Extract the (x, y) coordinate from the center of the cell holding the provided text.  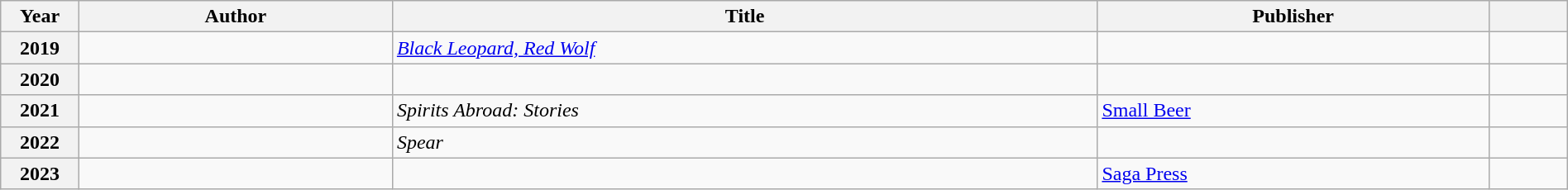
2023 (40, 173)
Black Leopard, Red Wolf (744, 48)
2019 (40, 48)
Spirits Abroad: Stories (744, 111)
2020 (40, 79)
Spear (744, 142)
Title (744, 17)
Saga Press (1293, 173)
Author (235, 17)
Small Beer (1293, 111)
2022 (40, 142)
Publisher (1293, 17)
Year (40, 17)
2021 (40, 111)
